Scan for the cell matching the given text and deliver its (x, y) coordinate at center. 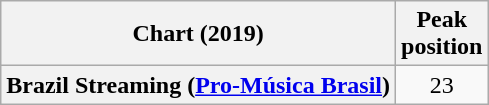
Peakposition (442, 34)
23 (442, 85)
Chart (2019) (198, 34)
Brazil Streaming (Pro-Música Brasil) (198, 85)
